Provide the [x, y] coordinate of the cell's center where the given text is located.  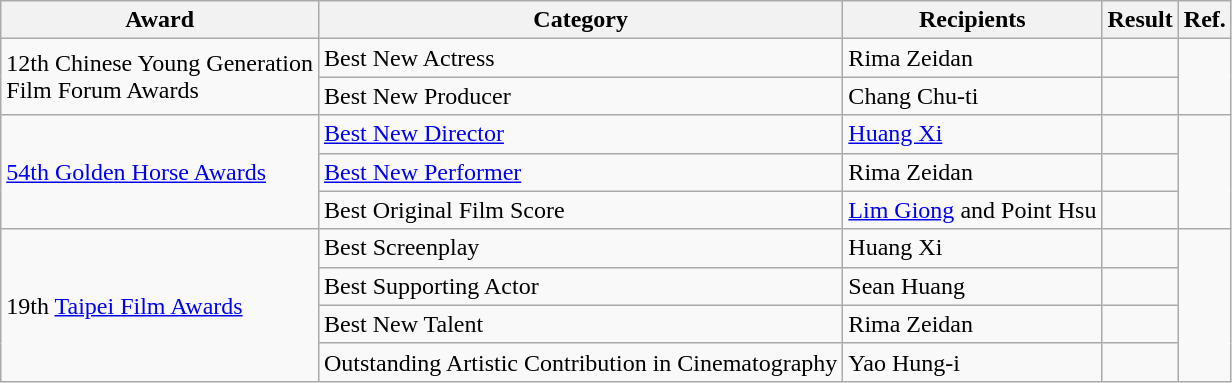
Chang Chu-ti [972, 96]
Sean Huang [972, 286]
Result [1140, 20]
Best New Performer [580, 172]
Category [580, 20]
Best Supporting Actor [580, 286]
12th Chinese Young Generation Film Forum Awards [160, 77]
Lim Giong and Point Hsu [972, 210]
Best New Talent [580, 324]
Recipients [972, 20]
Yao Hung-i [972, 362]
Best New Director [580, 134]
Best New Producer [580, 96]
Best Screenplay [580, 248]
Best Original Film Score [580, 210]
19th Taipei Film Awards [160, 305]
Ref. [1204, 20]
Best New Actress [580, 58]
54th Golden Horse Awards [160, 172]
Award [160, 20]
Outstanding Artistic Contribution in Cinematography [580, 362]
